Output the (X, Y) coordinate of the center of the cell containing the given text.  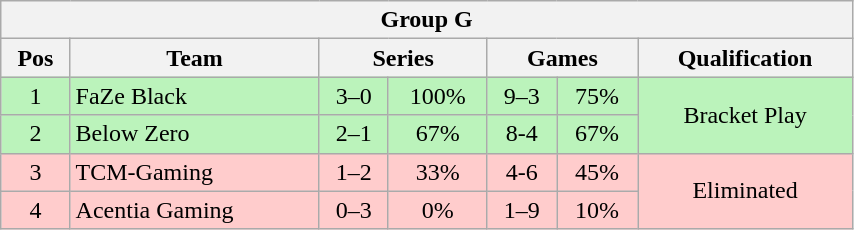
75% (598, 96)
2 (36, 134)
Series (403, 58)
4 (36, 210)
3–0 (354, 96)
8-4 (522, 134)
4-6 (522, 172)
0–3 (354, 210)
1 (36, 96)
33% (438, 172)
9–3 (522, 96)
45% (598, 172)
1–2 (354, 172)
Team (194, 58)
100% (438, 96)
10% (598, 210)
Below Zero (194, 134)
Games (562, 58)
Pos (36, 58)
1–9 (522, 210)
Eliminated (746, 191)
Group G (427, 20)
Qualification (746, 58)
3 (36, 172)
FaZe Black (194, 96)
Bracket Play (746, 115)
0% (438, 210)
2–1 (354, 134)
TCM-Gaming (194, 172)
Acentia Gaming (194, 210)
